Search for the cell housing the specified text and yield its (X, Y) center coordinate. 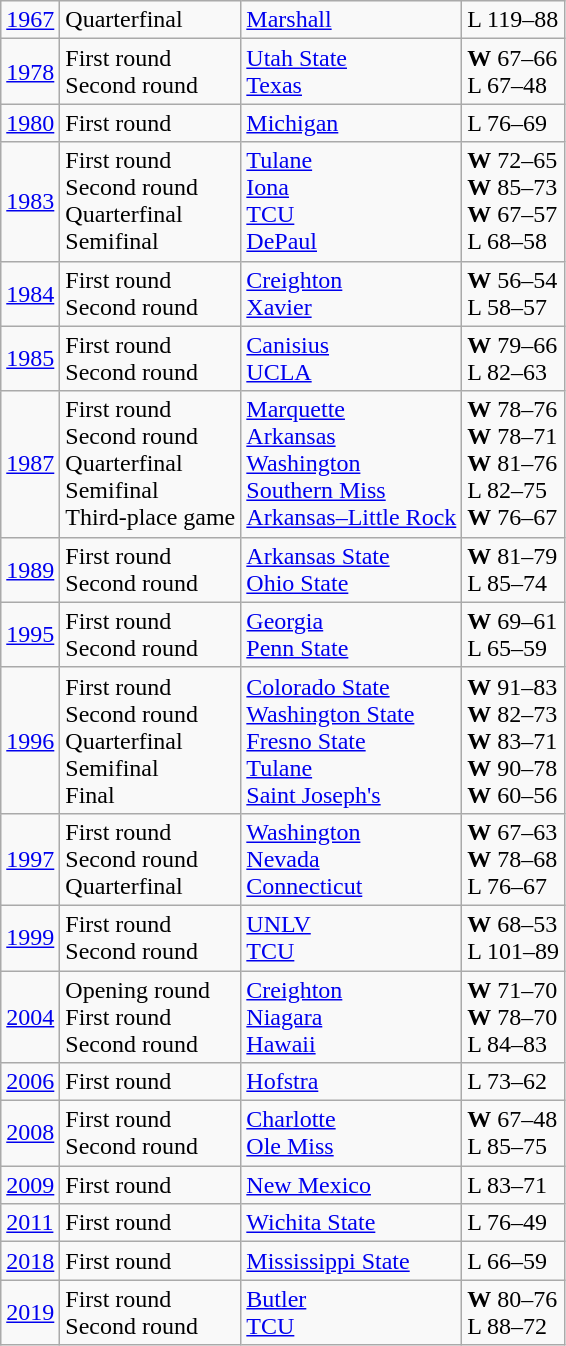
1980 (30, 123)
L 83–71 (514, 1185)
TulaneIonaTCUDePaul (352, 202)
2011 (30, 1223)
Mississippi State (352, 1261)
Hofstra (352, 1082)
Quarterfinal (150, 20)
Utah State Texas (352, 72)
W 68–53L 101–89 (514, 938)
W 69–61L 65–59 (514, 634)
W 67–63W 78–68L 76–67 (514, 859)
L 119–88 (514, 20)
1983 (30, 202)
2006 (30, 1082)
W 67–48L 85–75 (514, 1134)
1999 (30, 938)
W 80–76L 88–72 (514, 1312)
W 72–65W 85–73W 67–57L 68–58 (514, 202)
Opening roundFirst roundSecond round (150, 1016)
1987 (30, 464)
W 71–70W 78–70L 84–83 (514, 1016)
W 79–66L 82–63 (514, 358)
Michigan (352, 123)
1995 (30, 634)
Colorado StateWashington StateFresno StateTulaneSaint Joseph's (352, 740)
1985 (30, 358)
Butler TCU (352, 1312)
1989 (30, 570)
First roundSecond roundQuarterfinal (150, 859)
CanisiusUCLA (352, 358)
WashingtonNevadaConnecticut (352, 859)
1984 (30, 294)
2004 (30, 1016)
GeorgiaPenn State (352, 634)
1967 (30, 20)
L 76–69 (514, 123)
1996 (30, 740)
2019 (30, 1312)
MarquetteArkansasWashingtonSouthern MissArkansas–Little Rock (352, 464)
W 78–76W 78–71W 81–76L 82–75W 76–67 (514, 464)
CharlotteOle Miss (352, 1134)
W 91–83W 82–73W 83–71W 90–78W 60–56 (514, 740)
2008 (30, 1134)
L 73–62 (514, 1082)
Marshall (352, 20)
First roundSecond roundQuarterfinalSemifinal (150, 202)
Wichita State (352, 1223)
2009 (30, 1185)
1978 (30, 72)
New Mexico (352, 1185)
W 81–79L 85–74 (514, 570)
CreightonNiagaraHawaii (352, 1016)
W 56–54L 58–57 (514, 294)
L 66–59 (514, 1261)
First roundSecond roundQuarterfinalSemifinalFinal (150, 740)
W 67–66 L 67–48 (514, 72)
UNLVTCU (352, 938)
L 76–49 (514, 1223)
CreightonXavier (352, 294)
Arkansas StateOhio State (352, 570)
2018 (30, 1261)
First roundSecond roundQuarterfinalSemifinalThird-place game (150, 464)
1997 (30, 859)
